Identify which cell holds the provided text, then report its [X, Y] central coordinate. 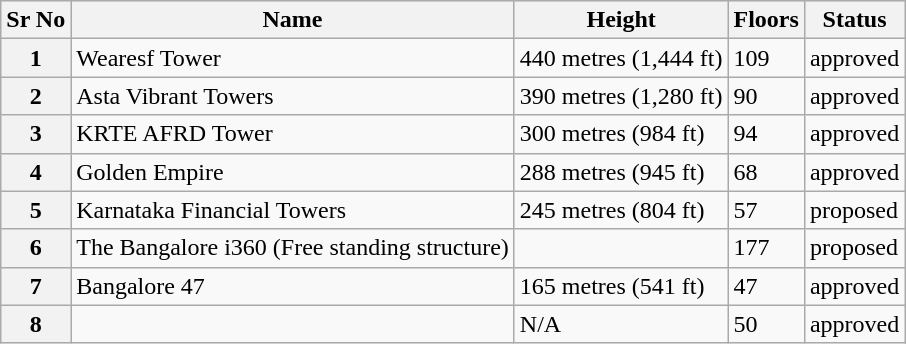
The Bangalore i360 (Free standing structure) [293, 248]
50 [766, 324]
4 [36, 172]
90 [766, 96]
Name [293, 20]
8 [36, 324]
390 metres (1,280 ft) [621, 96]
7 [36, 286]
Floors [766, 20]
300 metres (984 ft) [621, 134]
5 [36, 210]
68 [766, 172]
Sr No [36, 20]
57 [766, 210]
Golden Empire [293, 172]
440 metres (1,444 ft) [621, 58]
165 metres (541 ft) [621, 286]
Asta Vibrant Towers [293, 96]
N/A [621, 324]
Status [854, 20]
245 metres (804 ft) [621, 210]
Bangalore 47 [293, 286]
1 [36, 58]
Height [621, 20]
KRTE AFRD Tower [293, 134]
Wearesf Tower [293, 58]
177 [766, 248]
Karnataka Financial Towers [293, 210]
47 [766, 286]
2 [36, 96]
6 [36, 248]
109 [766, 58]
288 metres (945 ft) [621, 172]
3 [36, 134]
94 [766, 134]
